Provide the (x, y) coordinate of the cell's center where the given text is located.  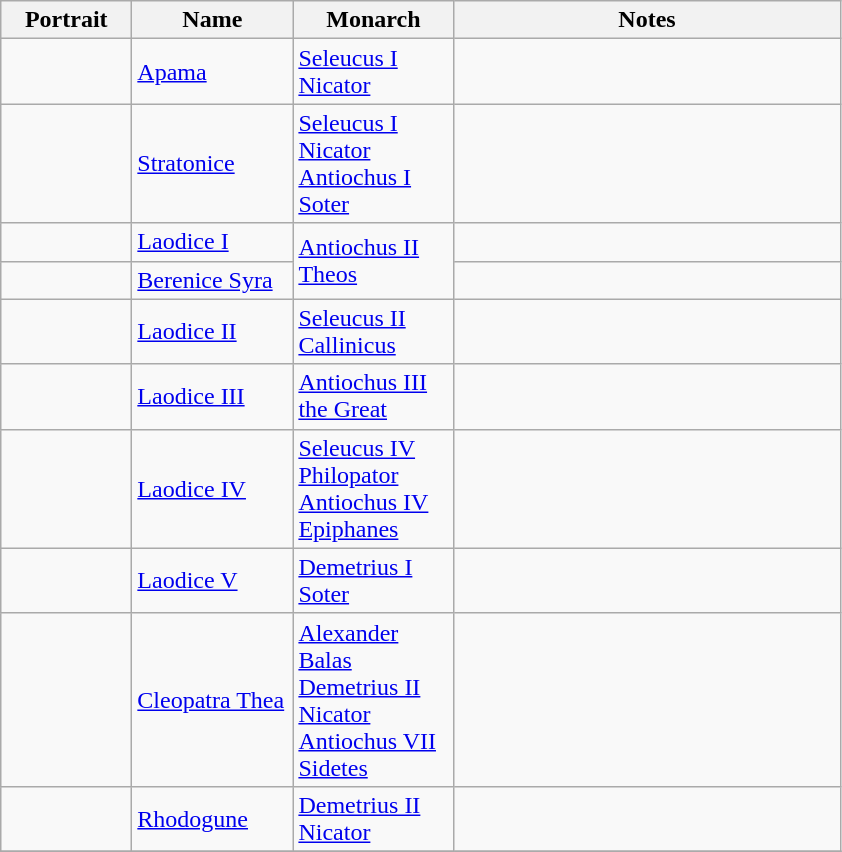
Antiochus III the Great (374, 396)
Berenice Syra (212, 280)
Seleucus I NicatorAntiochus I Soter (374, 164)
Apama (212, 72)
Rhodogune (212, 818)
Demetrius II Nicator (374, 818)
Alexander BalasDemetrius II NicatorAntiochus VII Sidetes (374, 700)
Stratonice (212, 164)
Seleucus II Callinicus (374, 332)
Cleopatra Thea (212, 700)
Laodice V (212, 580)
Laodice IV (212, 488)
Antiochus II Theos (374, 261)
Portrait (66, 20)
Seleucus IV PhilopatorAntiochus IV Epiphanes (374, 488)
Notes (647, 20)
Laodice I (212, 242)
Monarch (374, 20)
Laodice II (212, 332)
Name (212, 20)
Laodice III (212, 396)
Demetrius I Soter (374, 580)
Seleucus I Nicator (374, 72)
